Detect which cell encompasses the target text, then output its [X, Y] center coordinate. 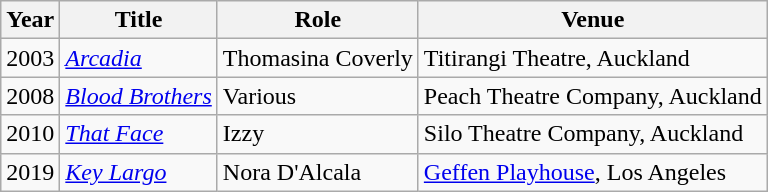
Nora D'Alcala [318, 172]
2019 [30, 172]
Geffen Playhouse, Los Angeles [592, 172]
Silo Theatre Company, Auckland [592, 134]
2010 [30, 134]
Izzy [318, 134]
Various [318, 96]
Thomasina Coverly [318, 58]
Titirangi Theatre, Auckland [592, 58]
Role [318, 20]
That Face [139, 134]
Blood Brothers [139, 96]
Year [30, 20]
2003 [30, 58]
Key Largo [139, 172]
2008 [30, 96]
Arcadia [139, 58]
Peach Theatre Company, Auckland [592, 96]
Venue [592, 20]
Title [139, 20]
